Detect which cell encompasses the target text, then output its (x, y) center coordinate. 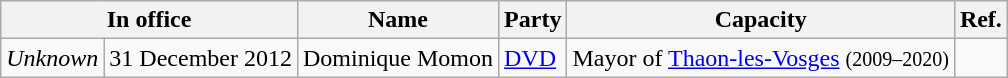
Party (533, 20)
Unknown (52, 58)
Mayor of Thaon-les-Vosges (2009–2020) (760, 58)
Name (398, 20)
DVD (533, 58)
Ref. (980, 20)
Capacity (760, 20)
31 December 2012 (201, 58)
In office (150, 20)
Dominique Momon (398, 58)
